Scan for the cell matching the given text and deliver its (X, Y) coordinate at center. 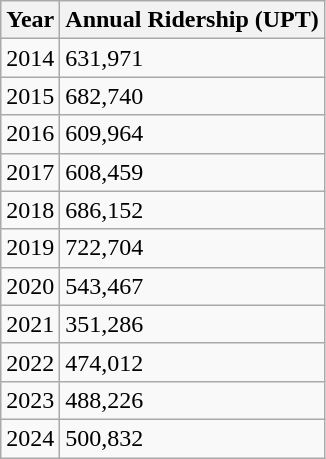
631,971 (192, 58)
500,832 (192, 438)
682,740 (192, 96)
Annual Ridership (UPT) (192, 20)
488,226 (192, 400)
2015 (30, 96)
2024 (30, 438)
686,152 (192, 210)
2023 (30, 400)
609,964 (192, 134)
2020 (30, 286)
2014 (30, 58)
2022 (30, 362)
2021 (30, 324)
543,467 (192, 286)
608,459 (192, 172)
351,286 (192, 324)
474,012 (192, 362)
2017 (30, 172)
722,704 (192, 248)
2016 (30, 134)
2019 (30, 248)
Year (30, 20)
2018 (30, 210)
